Detect which cell encompasses the target text, then output its (x, y) center coordinate. 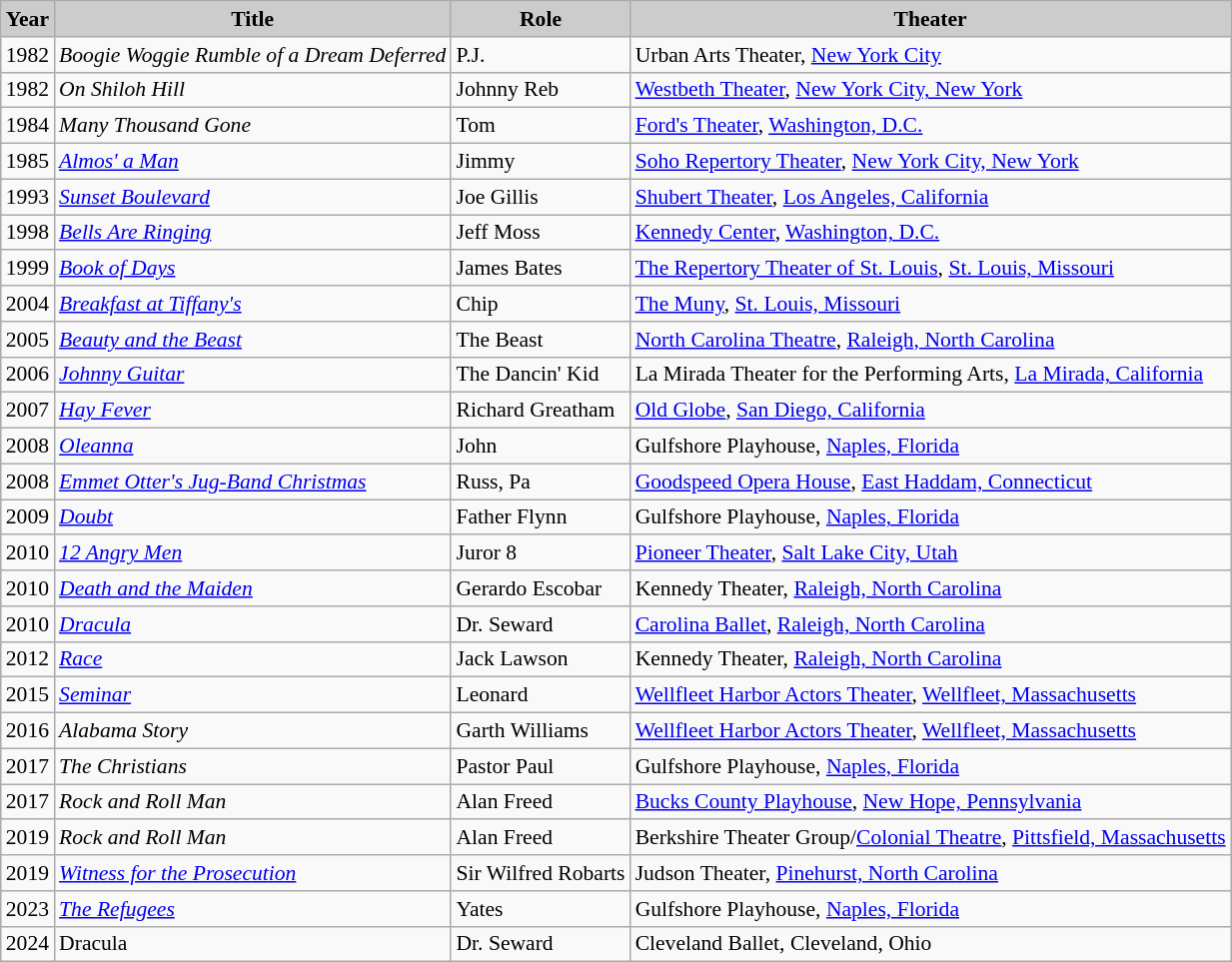
Old Globe, San Diego, California (931, 411)
Urban Arts Theater, New York City (931, 55)
The Christians (252, 766)
1985 (28, 162)
Kennedy Center, Washington, D.C. (931, 233)
Boogie Woggie Rumble of a Dream Deferred (252, 55)
1993 (28, 197)
The Beast (540, 340)
Goodspeed Opera House, East Haddam, Connecticut (931, 481)
Ford's Theater, Washington, D.C. (931, 126)
La Mirada Theater for the Performing Arts, La Mirada, California (931, 375)
Beauty and the Beast (252, 340)
2005 (28, 340)
Doubt (252, 517)
James Bates (540, 269)
Pastor Paul (540, 766)
Westbeth Theater, New York City, New York (931, 90)
Witness for the Prosecution (252, 873)
1984 (28, 126)
Gerardo Escobar (540, 588)
12 Angry Men (252, 553)
Leonard (540, 695)
Bucks County Playhouse, New Hope, Pennsylvania (931, 802)
The Refugees (252, 909)
The Muny, St. Louis, Missouri (931, 304)
North Carolina Theatre, Raleigh, North Carolina (931, 340)
Breakfast at Tiffany's (252, 304)
Race (252, 659)
2016 (28, 731)
Chip (540, 304)
Theater (931, 19)
Yates (540, 909)
The Dancin' Kid (540, 375)
Alabama Story (252, 731)
Pioneer Theater, Salt Lake City, Utah (931, 553)
Juror 8 (540, 553)
Seminar (252, 695)
Tom (540, 126)
2015 (28, 695)
2009 (28, 517)
Jeff Moss (540, 233)
Soho Repertory Theater, New York City, New York (931, 162)
Shubert Theater, Los Angeles, California (931, 197)
Role (540, 19)
Joe Gillis (540, 197)
Father Flynn (540, 517)
Title (252, 19)
2012 (28, 659)
Garth Williams (540, 731)
The Repertory Theater of St. Louis, St. Louis, Missouri (931, 269)
Book of Days (252, 269)
Year (28, 19)
Bells Are Ringing (252, 233)
Jimmy (540, 162)
Emmet Otter's Jug-Band Christmas (252, 481)
2007 (28, 411)
Judson Theater, Pinehurst, North Carolina (931, 873)
2006 (28, 375)
Russ, Pa (540, 481)
On Shiloh Hill (252, 90)
Sir Wilfred Robarts (540, 873)
Hay Fever (252, 411)
John (540, 447)
Many Thousand Gone (252, 126)
Richard Greatham (540, 411)
Cleveland Ballet, Cleveland, Ohio (931, 944)
Sunset Boulevard (252, 197)
Jack Lawson (540, 659)
2004 (28, 304)
1999 (28, 269)
Johnny Guitar (252, 375)
Johnny Reb (540, 90)
Carolina Ballet, Raleigh, North Carolina (931, 624)
2023 (28, 909)
2024 (28, 944)
P.J. (540, 55)
Almos' a Man (252, 162)
Death and the Maiden (252, 588)
Berkshire Theater Group/Colonial Theatre, Pittsfield, Massachusetts (931, 838)
1998 (28, 233)
Oleanna (252, 447)
